Find where the given text appears and provide that cell's center as [X, Y] coordinate. 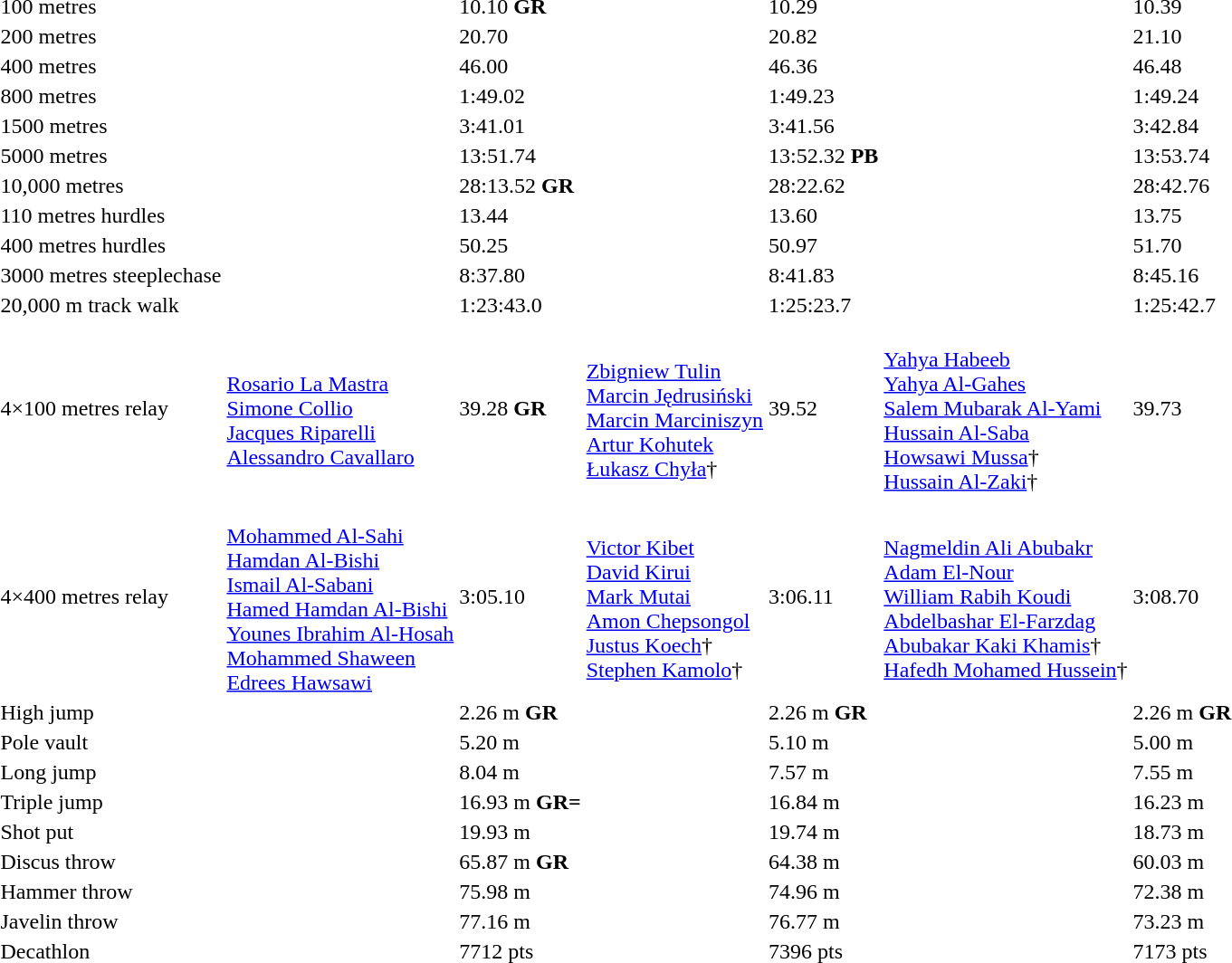
1:25:23.7 [823, 305]
39.52 [823, 408]
65.87 m GR [520, 862]
13:52.32 PB [823, 156]
3:41.56 [823, 126]
19.93 m [520, 832]
5.20 m [520, 742]
64.38 m [823, 862]
16.84 m [823, 802]
Nagmeldin Ali AbubakrAdam El-NourWilliam Rabih KoudiAbdelbashar El-FarzdagAbubakar Kaki Khamis†Hafedh Mohamed Hussein† [1006, 597]
3:41.01 [520, 126]
75.98 m [520, 891]
39.28 GR [520, 408]
Rosario La MastraSimone CollioJacques RiparelliAlessandro Cavallaro [340, 408]
16.93 m GR= [520, 802]
1:49.02 [520, 96]
20.82 [823, 36]
13.44 [520, 215]
Yahya HabeebYahya Al-GahesSalem Mubarak Al-YamiHussain Al-SabaHowsawi Mussa†Hussain Al-Zaki† [1006, 408]
76.77 m [823, 921]
3:06.11 [823, 597]
8:41.83 [823, 275]
46.36 [823, 66]
13.60 [823, 215]
3:05.10 [520, 597]
Victor KibetDavid KiruiMark MutaiAmon ChepsongolJustus Koech†Stephen Kamolo† [674, 597]
46.00 [520, 66]
5.10 m [823, 742]
1:49.23 [823, 96]
50.25 [520, 245]
13:51.74 [520, 156]
28:22.62 [823, 186]
77.16 m [520, 921]
Zbigniew TulinMarcin JędrusińskiMarcin MarciniszynArtur KohutekŁukasz Chyła† [674, 408]
7.57 m [823, 772]
50.97 [823, 245]
19.74 m [823, 832]
1:23:43.0 [520, 305]
20.70 [520, 36]
8.04 m [520, 772]
74.96 m [823, 891]
28:13.52 GR [520, 186]
8:37.80 [520, 275]
Mohammed Al-SahiHamdan Al-BishiIsmail Al-SabaniHamed Hamdan Al-BishiYounes Ibrahim Al-HosahMohammed ShaweenEdrees Hawsawi [340, 597]
